Search for the cell housing the specified text and yield its [x, y] center coordinate. 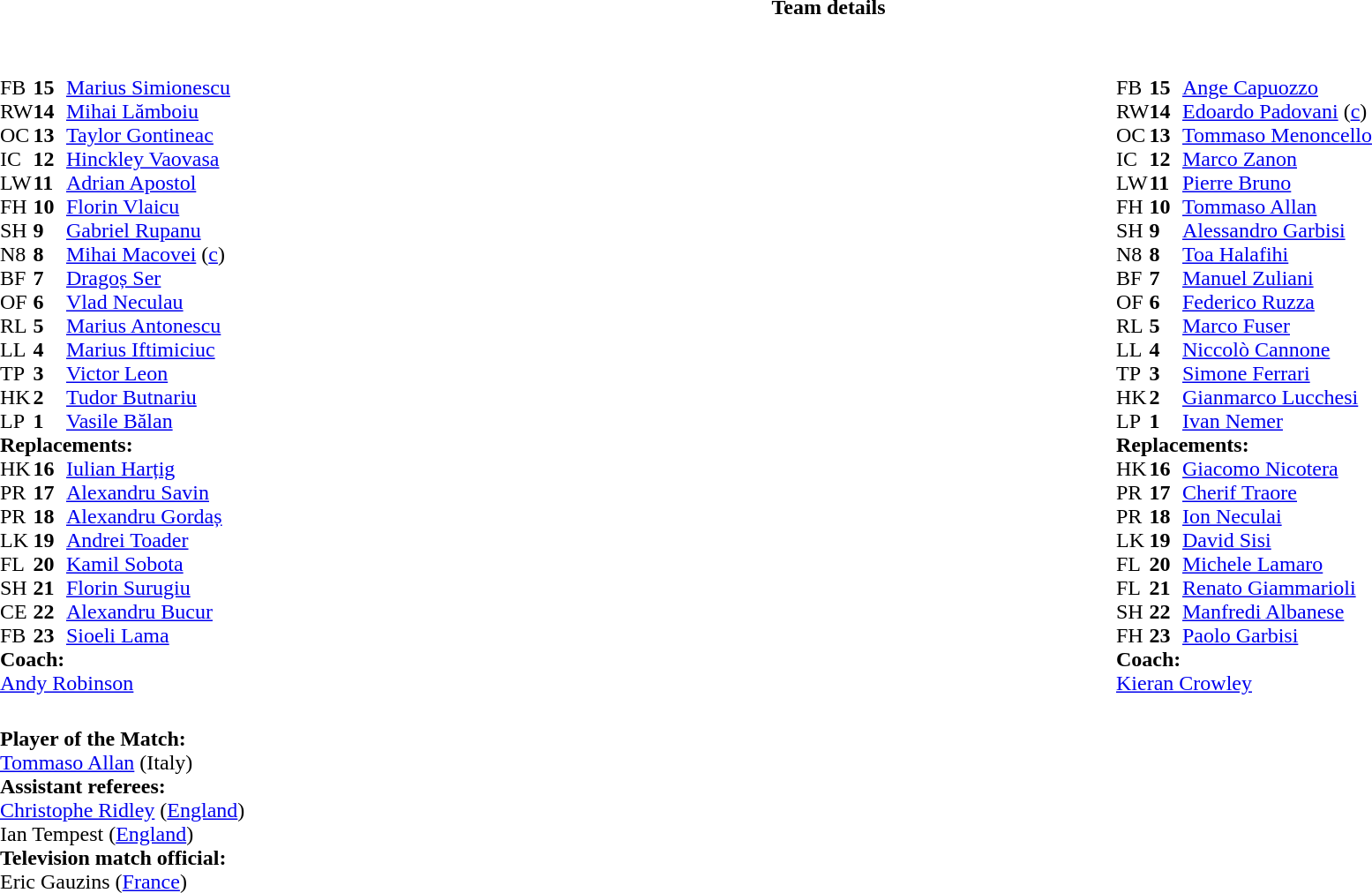
Toa Halafihi [1278, 254]
Hinckley Vaovasa [148, 159]
Manfredi Albanese [1278, 612]
Giacomo Nicotera [1278, 469]
Michele Lamaro [1278, 565]
Victor Leon [148, 374]
Andy Robinson [115, 683]
Marco Zanon [1278, 159]
Vasile Bălan [148, 422]
Simone Ferrari [1278, 374]
Iulian Harțig [148, 469]
Alexandru Gordaș [148, 517]
Alexandru Bucur [148, 612]
Tommaso Allan [1278, 206]
Alexandru Savin [148, 492]
Sioeli Lama [148, 635]
Ion Neculai [1278, 517]
Andrei Toader [148, 540]
Ivan Nemer [1278, 422]
CE [17, 612]
Marius Iftimiciuc [148, 349]
Dragoș Ser [148, 279]
Cherif Traore [1278, 492]
Tommaso Menoncello [1278, 136]
Alessandro Garbisi [1278, 231]
Mihai Macovei (c) [148, 254]
Florin Vlaicu [148, 206]
Renato Giammarioli [1278, 588]
Marius Simionescu [148, 88]
Gabriel Rupanu [148, 231]
Ange Capuozzo [1278, 88]
Paolo Garbisi [1278, 635]
Manuel Zuliani [1278, 279]
David Sisi [1278, 540]
Taylor Gontineac [148, 136]
Marco Fuser [1278, 326]
Vlad Neculau [148, 302]
Edoardo Padovani (c) [1278, 111]
Kamil Sobota [148, 565]
Federico Ruzza [1278, 302]
Pierre Bruno [1278, 184]
Gianmarco Lucchesi [1278, 397]
Tudor Butnariu [148, 397]
Kieran Crowley [1244, 683]
Florin Surugiu [148, 588]
Marius Antonescu [148, 326]
Niccolò Cannone [1278, 349]
Adrian Apostol [148, 184]
Mihai Lămboiu [148, 111]
